Provide the [X, Y] coordinate of the cell's center where the given text is located.  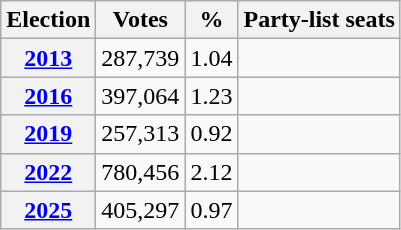
2016 [48, 96]
2019 [48, 134]
% [212, 20]
257,313 [140, 134]
Election [48, 20]
287,739 [140, 58]
Party-list seats [319, 20]
2013 [48, 58]
1.23 [212, 96]
2022 [48, 172]
0.92 [212, 134]
Votes [140, 20]
2.12 [212, 172]
780,456 [140, 172]
2025 [48, 210]
0.97 [212, 210]
1.04 [212, 58]
405,297 [140, 210]
397,064 [140, 96]
